Extract the (x, y) coordinate from the center of the cell holding the provided text.  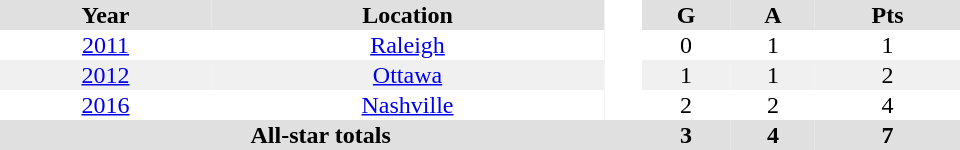
Location (408, 15)
2012 (106, 75)
7 (888, 135)
0 (686, 45)
2016 (106, 105)
3 (686, 135)
G (686, 15)
A (773, 15)
Ottawa (408, 75)
2011 (106, 45)
Year (106, 15)
All-star totals (320, 135)
Pts (888, 15)
Raleigh (408, 45)
Nashville (408, 105)
